Capture the cell that displays the provided text and extract its [X, Y] central coordinate. 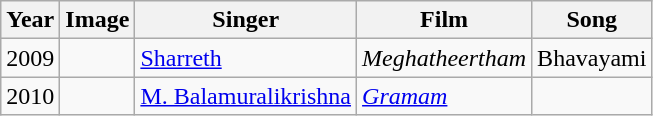
Singer [246, 20]
Year [30, 20]
Film [444, 20]
Gramam [444, 96]
Image [98, 20]
Sharreth [246, 58]
2009 [30, 58]
Meghatheertham [444, 58]
Bhavayami [592, 58]
2010 [30, 96]
M. Balamuralikrishna [246, 96]
Song [592, 20]
